Search for the cell housing the specified text and yield its (x, y) center coordinate. 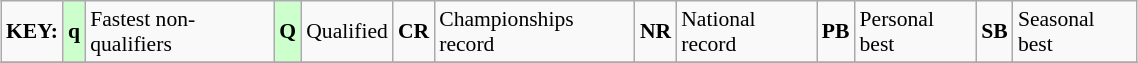
Fastest non-qualifiers (180, 32)
q (74, 32)
Seasonal best (1075, 32)
Qualified (347, 32)
Championships record (534, 32)
National record (746, 32)
Personal best (916, 32)
CR (414, 32)
NR (656, 32)
KEY: (32, 32)
PB (836, 32)
Q (288, 32)
SB (994, 32)
